Output the [x, y] coordinate of the center of the cell containing the given text.  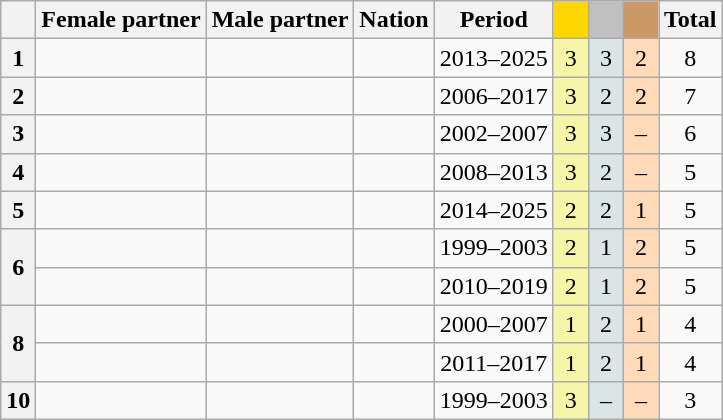
Nation [394, 20]
10 [18, 400]
2000–2007 [494, 324]
Male partner [280, 20]
Total [690, 20]
2010–2019 [494, 286]
7 [690, 96]
2011–2017 [494, 362]
Period [494, 20]
2006–2017 [494, 96]
2002–2007 [494, 134]
Female partner [121, 20]
2014–2025 [494, 210]
2013–2025 [494, 58]
2008–2013 [494, 172]
